Return the [x, y] coordinate for the center point of the cell that contains the specified text.  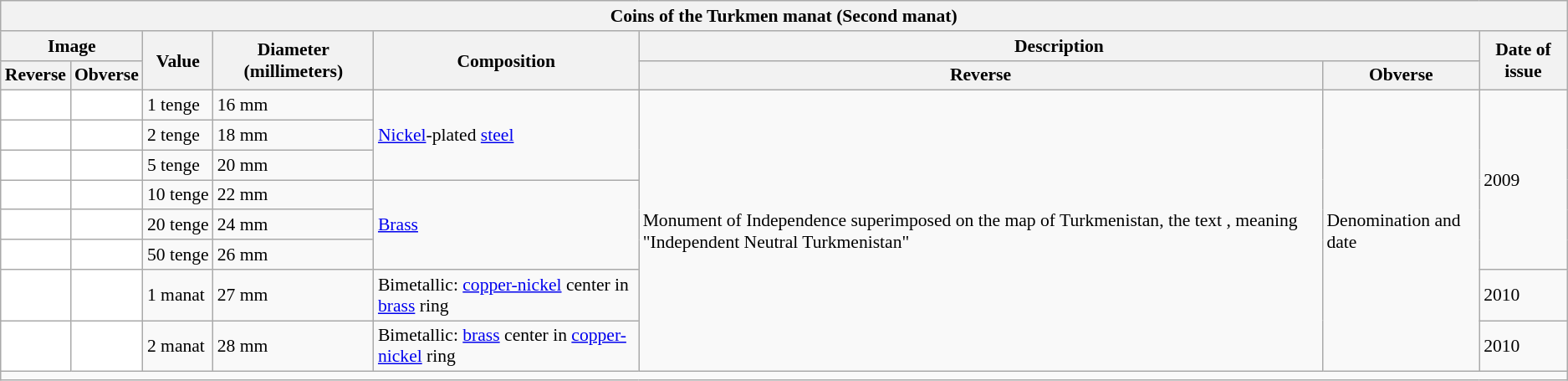
20 mm [294, 165]
50 tenge [178, 255]
Date of issue [1524, 60]
1 manat [178, 295]
27 mm [294, 295]
1 tenge [178, 106]
2 manat [178, 347]
2009 [1524, 180]
10 tenge [178, 195]
Bimetallic: copper-nickel center in brass ring [507, 295]
20 tenge [178, 225]
Description [1060, 46]
Value [178, 60]
24 mm [294, 225]
Brass [507, 224]
28 mm [294, 347]
18 mm [294, 136]
Coins of the Turkmen manat (Second manat) [784, 16]
Bimetallic: brass center in copper-nickel ring [507, 347]
Monument of Independence superimposed on the map of Turkmenistan, the text , meaning "Independent Neutral Turkmenistan" [981, 231]
26 mm [294, 255]
5 tenge [178, 165]
Composition [507, 60]
2 tenge [178, 136]
Nickel-plated steel [507, 136]
16 mm [294, 106]
Denomination and date [1401, 231]
Diameter (millimeters) [294, 60]
22 mm [294, 195]
Image [72, 46]
